Extract the [x, y] coordinate from the center of the cell holding the provided text.  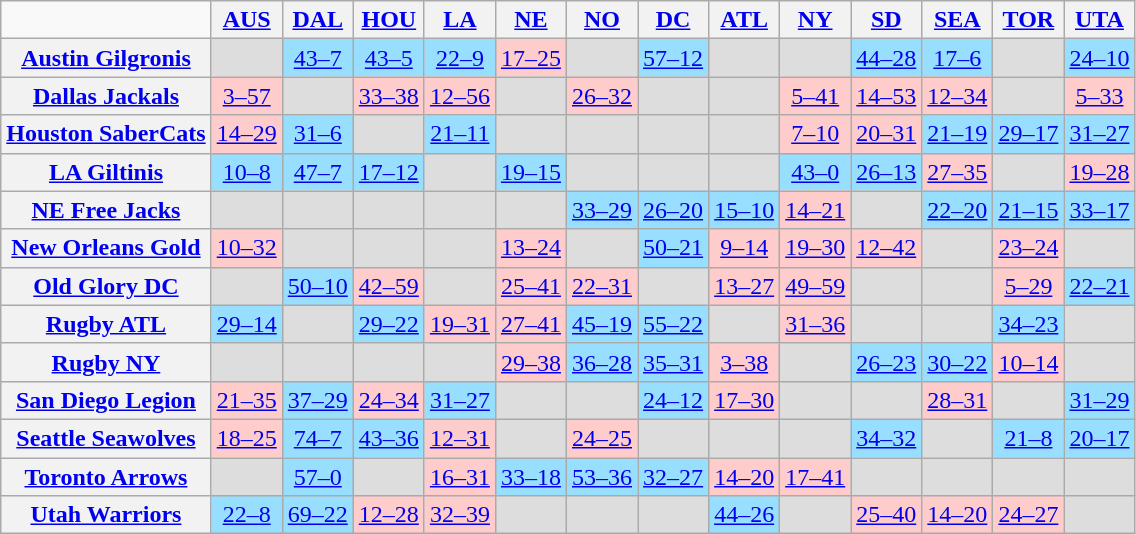
10–8 [246, 172]
22–31 [602, 286]
17–12 [388, 172]
29–14 [246, 324]
50–21 [674, 248]
NE [530, 20]
28–31 [958, 400]
43–7 [318, 58]
33–18 [530, 477]
LA [460, 20]
7–10 [816, 134]
17–25 [530, 58]
49–59 [816, 286]
HOU [388, 20]
20–17 [1100, 438]
12–31 [460, 438]
TOR [1028, 20]
25–41 [530, 286]
10–14 [1028, 362]
45–19 [602, 324]
57–0 [318, 477]
Toronto Arrows [106, 477]
21–19 [958, 134]
21–8 [1028, 438]
18–25 [246, 438]
24–34 [388, 400]
9–14 [744, 248]
SD [886, 20]
New Orleans Gold [106, 248]
Dallas Jackals [106, 96]
12–34 [958, 96]
21–35 [246, 400]
NO [602, 20]
13–27 [744, 286]
5–41 [816, 96]
Old Glory DC [106, 286]
22–9 [460, 58]
50–10 [318, 286]
19–30 [816, 248]
55–22 [674, 324]
LA Giltinis [106, 172]
27–41 [530, 324]
33–17 [1100, 210]
Seattle Seawolves [106, 438]
34–32 [886, 438]
22–21 [1100, 286]
17–6 [958, 58]
13–24 [530, 248]
53–36 [602, 477]
31–29 [1100, 400]
30–22 [958, 362]
Austin Gilgronis [106, 58]
31–36 [816, 324]
SEA [958, 20]
19–28 [1100, 172]
3–57 [246, 96]
29–17 [1028, 134]
47–7 [318, 172]
10–32 [246, 248]
20–31 [886, 134]
26–13 [886, 172]
San Diego Legion [106, 400]
43–0 [816, 172]
29–38 [530, 362]
33–29 [602, 210]
22–20 [958, 210]
14–21 [816, 210]
25–40 [886, 515]
24–10 [1100, 58]
21–11 [460, 134]
AUS [246, 20]
12–42 [886, 248]
14–53 [886, 96]
32–27 [674, 477]
26–23 [886, 362]
32–39 [460, 515]
17–41 [816, 477]
27–35 [958, 172]
12–28 [388, 515]
Houston SaberCats [106, 134]
15–10 [744, 210]
Utah Warriors [106, 515]
12–56 [460, 96]
ATL [744, 20]
DAL [318, 20]
22–8 [246, 515]
26–32 [602, 96]
14–29 [246, 134]
69–22 [318, 515]
44–28 [886, 58]
5–29 [1028, 286]
31–6 [318, 134]
36–28 [602, 362]
43–5 [388, 58]
UTA [1100, 20]
Rugby ATL [106, 324]
74–7 [318, 438]
37–29 [318, 400]
5–33 [1100, 96]
57–12 [674, 58]
19–31 [460, 324]
16–31 [460, 477]
33–38 [388, 96]
24–27 [1028, 515]
23–24 [1028, 248]
24–25 [602, 438]
21–15 [1028, 210]
NY [816, 20]
34–23 [1028, 324]
24–12 [674, 400]
19–15 [530, 172]
17–30 [744, 400]
NE Free Jacks [106, 210]
Rugby NY [106, 362]
44–26 [744, 515]
35–31 [674, 362]
DC [674, 20]
3–38 [744, 362]
29–22 [388, 324]
43–36 [388, 438]
42–59 [388, 286]
26–20 [674, 210]
